From the cell containing the given text, extract its center point as (x, y) coordinate. 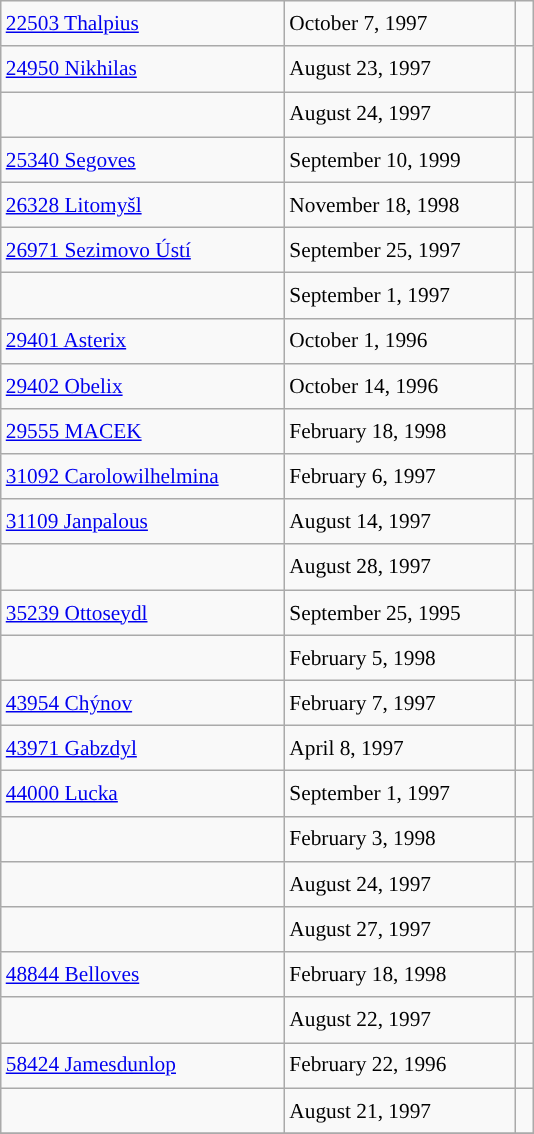
22503 Thalpius (143, 24)
48844 Belloves (143, 974)
September 25, 1995 (400, 612)
58424 Jamesdunlop (143, 1066)
September 10, 1999 (400, 160)
February 22, 1996 (400, 1066)
February 6, 1997 (400, 476)
April 8, 1997 (400, 748)
44000 Lucka (143, 794)
November 18, 1998 (400, 204)
August 23, 1997 (400, 68)
February 3, 1998 (400, 838)
35239 Ottoseydl (143, 612)
October 1, 1996 (400, 340)
43971 Gabzdyl (143, 748)
26328 Litomyšl (143, 204)
29402 Obelix (143, 386)
September 25, 1997 (400, 250)
29401 Asterix (143, 340)
August 14, 1997 (400, 522)
February 5, 1998 (400, 658)
October 14, 1996 (400, 386)
31092 Carolowilhelmina (143, 476)
August 21, 1997 (400, 1110)
August 22, 1997 (400, 1020)
31109 Janpalous (143, 522)
29555 MACEK (143, 432)
25340 Segoves (143, 160)
August 27, 1997 (400, 930)
26971 Sezimovo Ústí (143, 250)
24950 Nikhilas (143, 68)
October 7, 1997 (400, 24)
43954 Chýnov (143, 702)
February 7, 1997 (400, 702)
August 28, 1997 (400, 566)
